Detect which cell encompasses the target text, then output its (x, y) center coordinate. 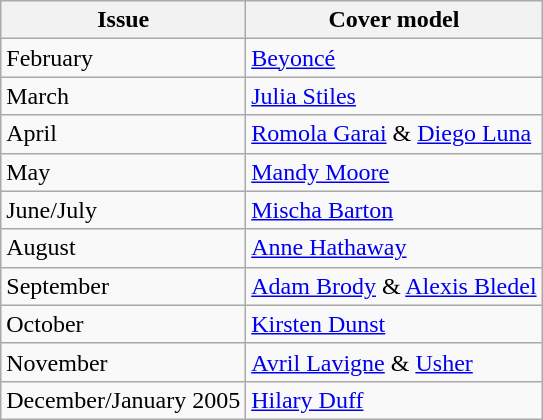
Mandy Moore (394, 172)
Romola Garai & Diego Luna (394, 134)
Issue (124, 20)
September (124, 286)
August (124, 248)
November (124, 362)
Anne Hathaway (394, 248)
Julia Stiles (394, 96)
Mischa Barton (394, 210)
February (124, 58)
Adam Brody & Alexis Bledel (394, 286)
Hilary Duff (394, 400)
May (124, 172)
Avril Lavigne & Usher (394, 362)
December/January 2005 (124, 400)
April (124, 134)
June/July (124, 210)
March (124, 96)
Kirsten Dunst (394, 324)
October (124, 324)
Cover model (394, 20)
Beyoncé (394, 58)
